Capture the cell that displays the provided text and extract its [x, y] central coordinate. 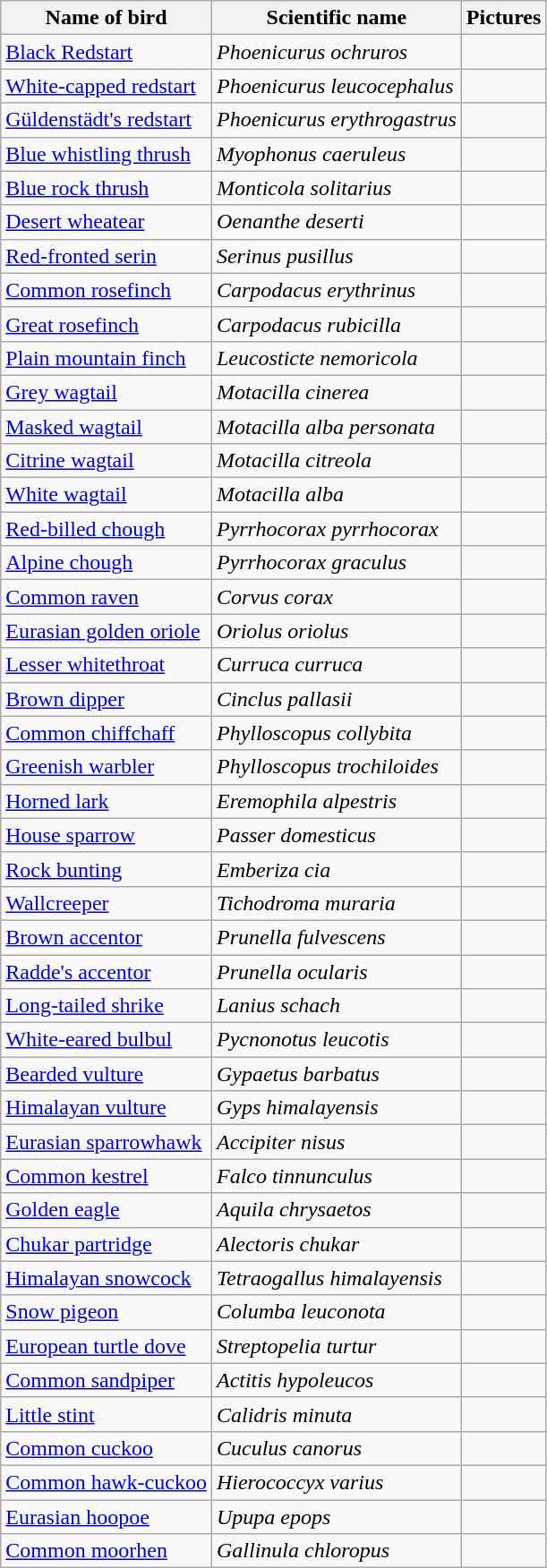
Great rosefinch [107, 324]
Motacilla cinerea [337, 392]
Common rosefinch [107, 290]
Emberiza cia [337, 869]
Motacilla citreola [337, 461]
Pictures [503, 18]
Columba leuconota [337, 1312]
Eurasian hoopoe [107, 1517]
Phylloscopus collybita [337, 733]
Red-billed chough [107, 529]
Little stint [107, 1414]
White wagtail [107, 495]
Horned lark [107, 801]
Corvus corax [337, 597]
Red-fronted serin [107, 256]
Gallinula chloropus [337, 1551]
Prunella fulvescens [337, 937]
Greenish warbler [107, 767]
Snow pigeon [107, 1312]
Serinus pusillus [337, 256]
Pycnonotus leucotis [337, 1040]
Himalayan snowcock [107, 1278]
Common raven [107, 597]
Carpodacus erythrinus [337, 290]
Phylloscopus trochiloides [337, 767]
Name of bird [107, 18]
Upupa epops [337, 1517]
Common cuckoo [107, 1448]
Himalayan vulture [107, 1108]
Cuculus canorus [337, 1448]
Calidris minuta [337, 1414]
Curruca curruca [337, 665]
Pyrrhocorax graculus [337, 563]
House sparrow [107, 835]
Carpodacus rubicilla [337, 324]
Eurasian sparrowhawk [107, 1142]
Rock bunting [107, 869]
Wallcreeper [107, 903]
Gypaetus barbatus [337, 1074]
White-eared bulbul [107, 1040]
Common hawk-cuckoo [107, 1482]
Passer domesticus [337, 835]
European turtle dove [107, 1346]
Eurasian golden oriole [107, 631]
Eremophila alpestris [337, 801]
Chukar partridge [107, 1244]
Lesser whitethroat [107, 665]
Tetraogallus himalayensis [337, 1278]
Hierococcyx varius [337, 1482]
Blue whistling thrush [107, 154]
Monticola solitarius [337, 188]
Long-tailed shrike [107, 1006]
Masked wagtail [107, 427]
Motacilla alba [337, 495]
Grey wagtail [107, 392]
Prunella ocularis [337, 971]
Phoenicurus leucocephalus [337, 86]
Bearded vulture [107, 1074]
Plain mountain finch [107, 358]
Pyrrhocorax pyrrhocorax [337, 529]
Radde's accentor [107, 971]
Accipiter nisus [337, 1142]
Streptopelia turtur [337, 1346]
Brown dipper [107, 699]
White-capped redstart [107, 86]
Common sandpiper [107, 1380]
Motacilla alba personata [337, 427]
Oenanthe deserti [337, 222]
Alpine chough [107, 563]
Myophonus caeruleus [337, 154]
Falco tinnunculus [337, 1176]
Actitis hypoleucos [337, 1380]
Common chiffchaff [107, 733]
Cinclus pallasii [337, 699]
Tichodroma muraria [337, 903]
Desert wheatear [107, 222]
Gyps himalayensis [337, 1108]
Brown accentor [107, 937]
Güldenstädt's redstart [107, 120]
Scientific name [337, 18]
Black Redstart [107, 52]
Phoenicurus erythrogastrus [337, 120]
Aquila chrysaetos [337, 1210]
Leucosticte nemoricola [337, 358]
Common moorhen [107, 1551]
Common kestrel [107, 1176]
Citrine wagtail [107, 461]
Blue rock thrush [107, 188]
Oriolus oriolus [337, 631]
Lanius schach [337, 1006]
Golden eagle [107, 1210]
Phoenicurus ochruros [337, 52]
Alectoris chukar [337, 1244]
